Detect which cell encompasses the target text, then output its [X, Y] center coordinate. 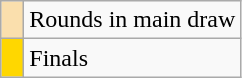
Rounds in main draw [132, 20]
Finals [132, 58]
